From the cell containing the given text, extract its center point as [X, Y] coordinate. 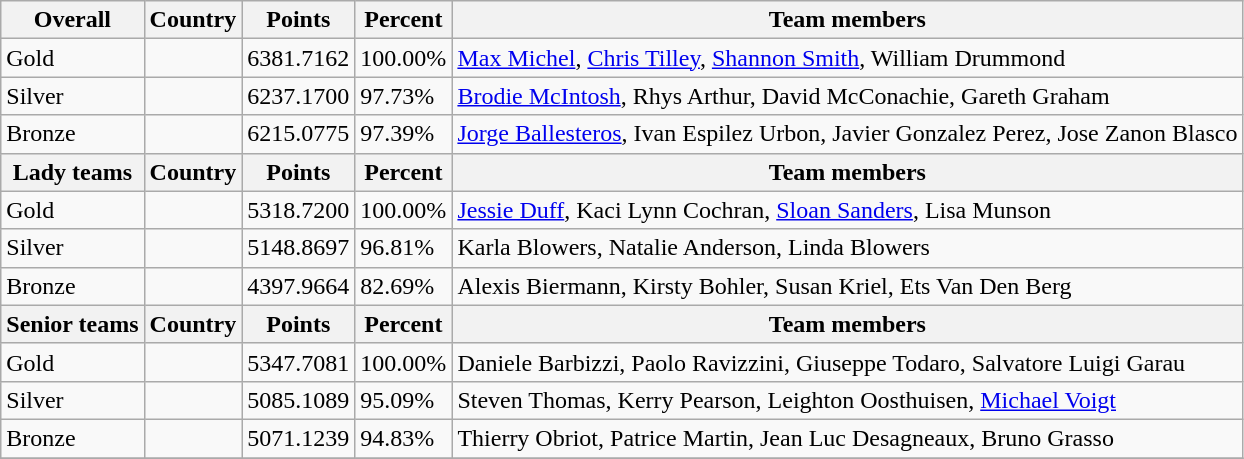
96.81% [404, 248]
Alexis Biermann, Kirsty Bohler, Susan Kriel, Ets Van Den Berg [848, 286]
6381.7162 [298, 58]
95.09% [404, 400]
Overall [72, 20]
82.69% [404, 286]
97.39% [404, 134]
Jorge Ballesteros, Ivan Espilez Urbon, Javier Gonzalez Perez, Jose Zanon Blasco [848, 134]
5318.7200 [298, 210]
5071.1239 [298, 438]
6215.0775 [298, 134]
5085.1089 [298, 400]
Thierry Obriot, Patrice Martin, Jean Luc Desagneaux, Bruno Grasso [848, 438]
4397.9664 [298, 286]
Senior teams [72, 324]
5148.8697 [298, 248]
Brodie McIntosh, Rhys Arthur, David McConachie, Gareth Graham [848, 96]
Steven Thomas, Kerry Pearson, Leighton Oosthuisen, Michael Voigt [848, 400]
5347.7081 [298, 362]
6237.1700 [298, 96]
94.83% [404, 438]
Karla Blowers, Natalie Anderson, Linda Blowers [848, 248]
Lady teams [72, 172]
97.73% [404, 96]
Jessie Duff, Kaci Lynn Cochran, Sloan Sanders, Lisa Munson [848, 210]
Daniele Barbizzi, Paolo Ravizzini, Giuseppe Todaro, Salvatore Luigi Garau [848, 362]
Max Michel, Chris Tilley, Shannon Smith, William Drummond [848, 58]
